Return the (X, Y) coordinate for the center point of the cell that contains the specified text.  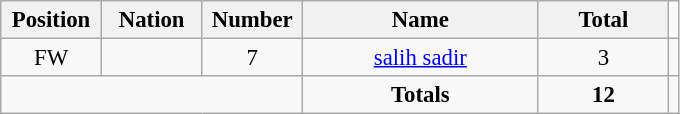
Nation (152, 20)
3 (604, 58)
Totals (421, 95)
7 (252, 58)
Total (604, 20)
salih sadir (421, 58)
Number (252, 20)
FW (52, 58)
12 (604, 95)
Name (421, 20)
Position (52, 20)
